Find where the given text appears and provide that cell's center as [X, Y] coordinate. 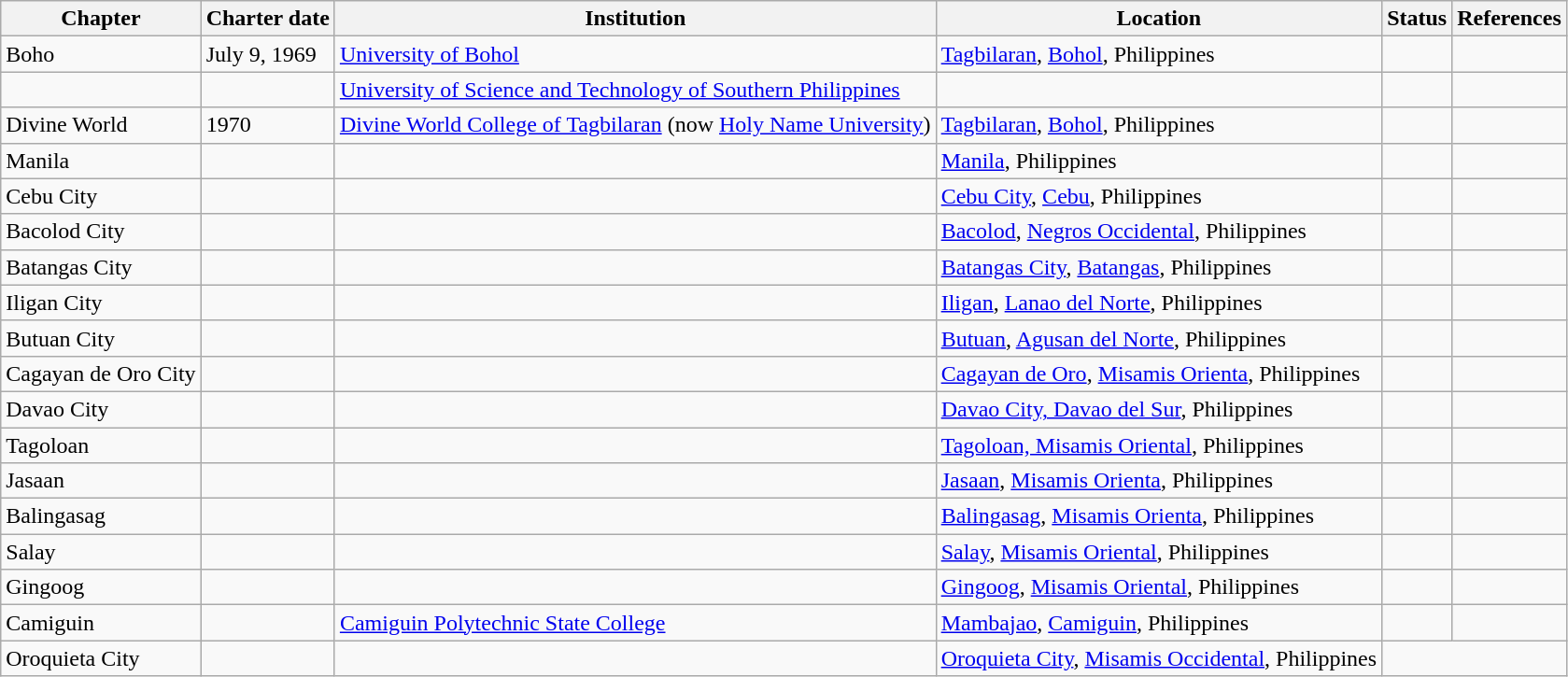
Cagayan de Oro, Misamis Orienta, Philippines [1158, 374]
Charter date [267, 19]
Salay [101, 552]
Davao City, Davao del Sur, Philippines [1158, 409]
Gingoog, Misamis Oriental, Philippines [1158, 587]
Oroquieta City [101, 658]
Camiguin Polytechnic State College [635, 623]
Tagoloan [101, 445]
Iligan, Lanao del Norte, Philippines [1158, 303]
Chapter [101, 19]
Institution [635, 19]
Tagoloan, Misamis Oriental, Philippines [1158, 445]
Bacolod City [101, 232]
Davao City [101, 409]
Butuan, Agusan del Norte, Philippines [1158, 338]
Mambajao, Camiguin, Philippines [1158, 623]
Balingasag [101, 516]
Location [1158, 19]
Manila, Philippines [1158, 161]
Jasaan [101, 481]
Batangas City [101, 267]
Butuan City [101, 338]
References [1509, 19]
1970 [267, 125]
Iligan City [101, 303]
University of Science and Technology of Southern Philippines [635, 90]
Oroquieta City, Misamis Occidental, Philippines [1158, 658]
Salay, Misamis Oriental, Philippines [1158, 552]
Cagayan de Oro City [101, 374]
Batangas City, Batangas, Philippines [1158, 267]
Jasaan, Misamis Orienta, Philippines [1158, 481]
Divine World College of Tagbilaran (now Holy Name University) [635, 125]
Gingoog [101, 587]
University of Bohol [635, 54]
Manila [101, 161]
Cebu City, Cebu, Philippines [1158, 196]
Divine World [101, 125]
Camiguin [101, 623]
Bacolod, Negros Occidental, Philippines [1158, 232]
Status [1418, 19]
Cebu City [101, 196]
Boho [101, 54]
July 9, 1969 [267, 54]
Balingasag, Misamis Orienta, Philippines [1158, 516]
